Output the (x, y) coordinate of the center of the cell containing the given text.  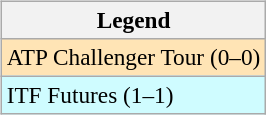
Legend (133, 20)
ATP Challenger Tour (0–0) (133, 57)
ITF Futures (1–1) (133, 95)
